Determine the (x, y) coordinate at the center of the cell enclosing the given text.  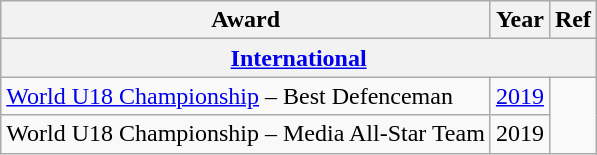
International (299, 58)
World U18 Championship – Media All-Star Team (246, 134)
Ref (572, 20)
Year (520, 20)
Award (246, 20)
World U18 Championship – Best Defenceman (246, 96)
